Pinpoint the cell where the given text exists, returning its [X, Y] midpoint coordinate. 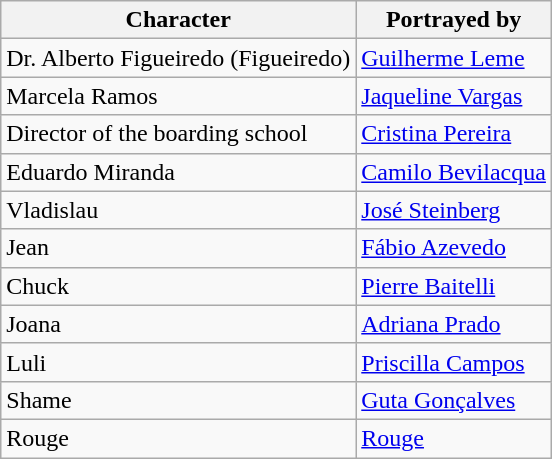
Dr. Alberto Figueiredo (Figueiredo) [178, 58]
Fábio Azevedo [454, 248]
Character [178, 20]
Luli [178, 362]
Chuck [178, 286]
Guilherme Leme [454, 58]
Priscilla Campos [454, 362]
Adriana Prado [454, 324]
Eduardo Miranda [178, 172]
Joana [178, 324]
Marcela Ramos [178, 96]
Jaqueline Vargas [454, 96]
Jean [178, 248]
Camilo Bevilacqua [454, 172]
Shame [178, 400]
José Steinberg [454, 210]
Pierre Baitelli [454, 286]
Portrayed by [454, 20]
Cristina Pereira [454, 134]
Guta Gonçalves [454, 400]
Director of the boarding school [178, 134]
Vladislau [178, 210]
